Identify which cell holds the provided text, then report its (X, Y) central coordinate. 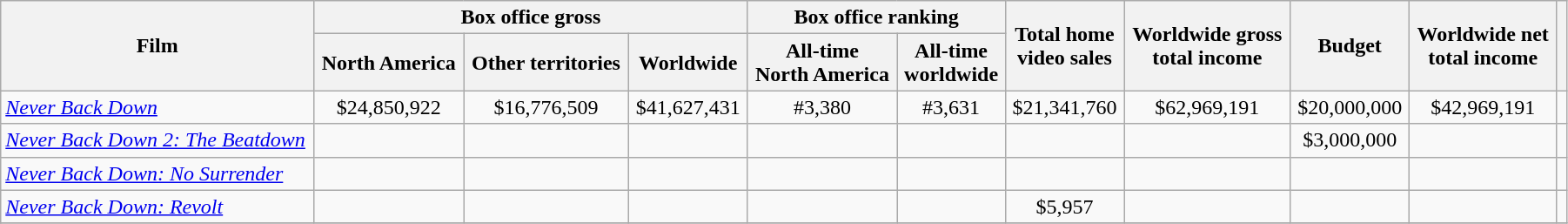
$3,000,000 (1350, 140)
Budget (1350, 45)
$24,850,922 (389, 107)
Box office ranking (876, 17)
$16,776,509 (546, 107)
$62,969,191 (1208, 107)
All-time North America (822, 63)
#3,380 (822, 107)
Never Back Down: Revolt (157, 207)
Film (157, 45)
Never Back Down (157, 107)
Total home video sales (1065, 45)
$21,341,760 (1065, 107)
$20,000,000 (1350, 107)
$5,957 (1065, 207)
North America (389, 63)
Never Back Down: No Surrender (157, 173)
Worldwide (687, 63)
$42,969,191 (1483, 107)
Worldwide grosstotal income (1208, 45)
Box office gross (531, 17)
#3,631 (951, 107)
All-time worldwide (951, 63)
Other territories (546, 63)
$41,627,431 (687, 107)
Never Back Down 2: The Beatdown (157, 140)
Worldwide nettotal income (1483, 45)
